Return (x, y) of the center of cell containing provided text 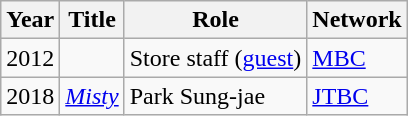
2018 (30, 96)
MBC (357, 58)
Title (92, 20)
JTBC (357, 96)
Store staff (guest) (216, 58)
2012 (30, 58)
Park Sung-jae (216, 96)
Misty (92, 96)
Year (30, 20)
Network (357, 20)
Role (216, 20)
